From the cell containing the given text, extract its center point as (x, y) coordinate. 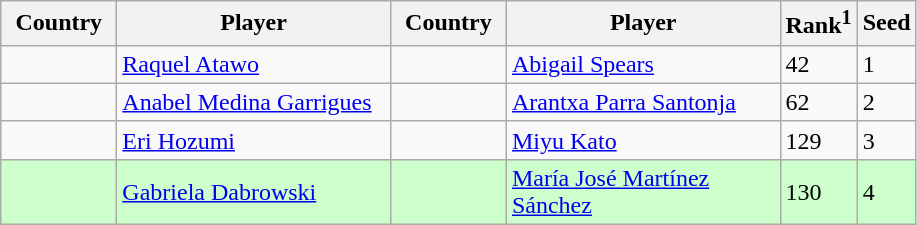
3 (886, 140)
Eri Hozumi (254, 140)
130 (818, 192)
62 (818, 102)
Gabriela Dabrowski (254, 192)
Arantxa Parra Santonja (643, 102)
42 (818, 64)
2 (886, 102)
Anabel Medina Garrigues (254, 102)
María José Martínez Sánchez (643, 192)
Abigail Spears (643, 64)
Raquel Atawo (254, 64)
4 (886, 192)
Seed (886, 24)
1 (886, 64)
Rank1 (818, 24)
Miyu Kato (643, 140)
129 (818, 140)
